For the text-containing cell, return its midpoint in [x, y] coordinate format. 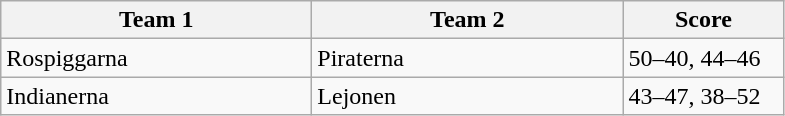
Team 2 [468, 20]
50–40, 44–46 [704, 58]
Team 1 [156, 20]
43–47, 38–52 [704, 96]
Score [704, 20]
Indianerna [156, 96]
Rospiggarna [156, 58]
Piraterna [468, 58]
Lejonen [468, 96]
